Find where the given text appears and provide that cell's center as [x, y] coordinate. 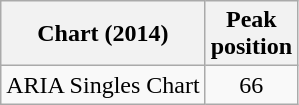
66 [251, 85]
Peak position [251, 34]
Chart (2014) [103, 34]
ARIA Singles Chart [103, 85]
